Output the (X, Y) coordinate of the center of the cell containing the given text.  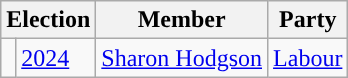
Election (48, 20)
Party (308, 20)
2024 (56, 58)
Labour (308, 58)
Sharon Hodgson (182, 58)
Member (182, 20)
